Determine the (X, Y) coordinate at the center of the cell enclosing the given text.  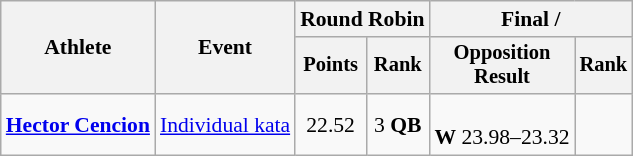
Points (330, 66)
Round Robin (362, 19)
Hector Cencion (78, 124)
Individual kata (225, 124)
W 23.98–23.32 (502, 124)
Athlete (78, 48)
3 QB (398, 124)
22.52 (330, 124)
OppositionResult (502, 66)
Final / (530, 19)
Event (225, 48)
